Provide the (x, y) coordinate of the cell's center where the given text is located.  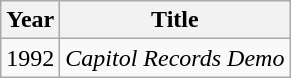
Year (30, 20)
1992 (30, 58)
Title (175, 20)
Capitol Records Demo (175, 58)
